Locate the cell with the specified text and output its [x, y] center coordinate. 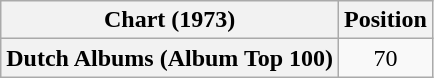
70 [386, 58]
Dutch Albums (Album Top 100) [170, 58]
Chart (1973) [170, 20]
Position [386, 20]
